Detect which cell encompasses the target text, then output its [X, Y] center coordinate. 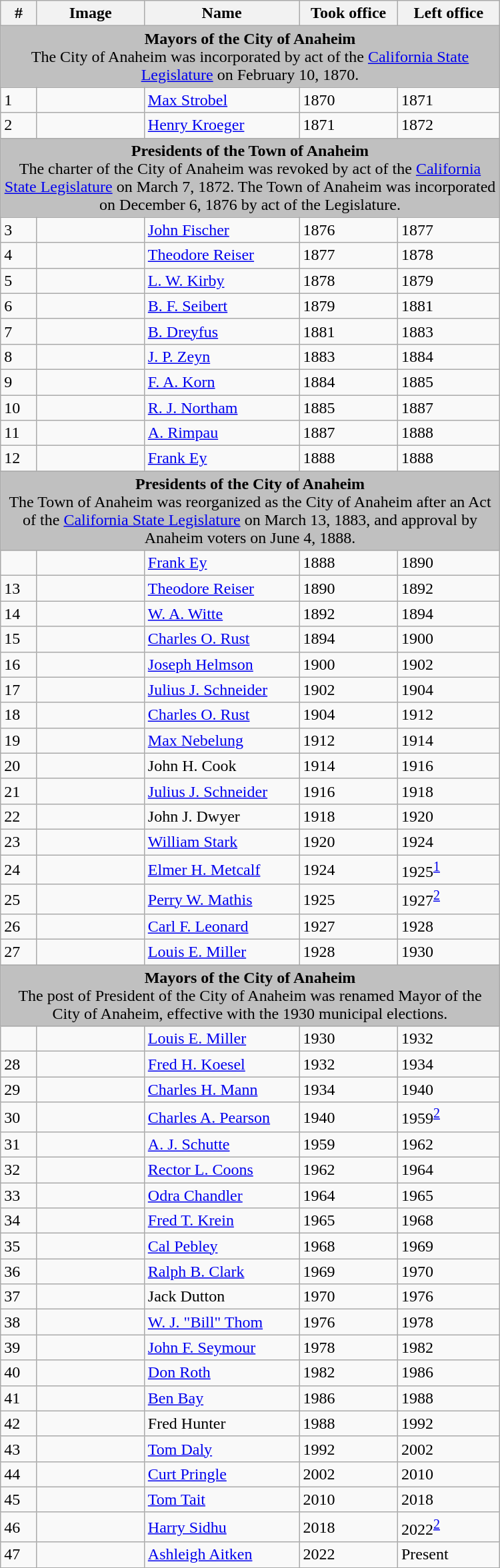
Carl F. Leonard [221, 927]
Charles H. Mann [221, 1090]
40 [19, 1373]
21 [19, 791]
1872 [448, 125]
Left office [448, 13]
Curt Pringle [221, 1474]
# [19, 13]
19 [19, 740]
1870 [349, 100]
15 [19, 639]
Fred H. Koesel [221, 1064]
28 [19, 1064]
Odra Chandler [221, 1195]
Harry Sidhu [221, 1527]
Cal Pebley [221, 1246]
42 [19, 1423]
17 [19, 690]
47 [19, 1555]
1959 [349, 1145]
5 [19, 281]
John Fischer [221, 230]
A. J. Schutte [221, 1145]
Elmer H. Metcalf [221, 869]
44 [19, 1474]
Tom Tait [221, 1499]
R. J. Northam [221, 407]
23 [19, 842]
Rector L. Coons [221, 1170]
6 [19, 306]
John H. Cook [221, 766]
3 [19, 230]
1 [19, 100]
Present [448, 1555]
John J. Dwyer [221, 816]
4 [19, 255]
31 [19, 1145]
Joseph Helmson [221, 664]
Don Roth [221, 1373]
B. Dreyfus [221, 331]
11 [19, 433]
J. P. Zeyn [221, 357]
Ashleigh Aitken [221, 1555]
9 [19, 382]
19272 [448, 900]
Perry W. Mathis [221, 900]
38 [19, 1322]
Fred Hunter [221, 1423]
29 [19, 1090]
34 [19, 1221]
45 [19, 1499]
1927 [349, 927]
Jack Dutton [221, 1297]
Took office [349, 13]
33 [19, 1195]
Tom Daly [221, 1449]
B. F. Seibert [221, 306]
14 [19, 614]
16 [19, 664]
20222 [448, 1527]
F. A. Korn [221, 382]
36 [19, 1271]
24 [19, 869]
1876 [349, 230]
20 [19, 766]
William Stark [221, 842]
12 [19, 458]
37 [19, 1297]
39 [19, 1347]
13 [19, 588]
35 [19, 1246]
A. Rimpau [221, 433]
1925 [349, 900]
18 [19, 715]
Fred T. Krein [221, 1221]
Mayors of the City of AnaheimThe City of Anaheim was incorporated by act of the California State Legislature on February 10, 1870. [250, 57]
2 [19, 125]
Max Strobel [221, 100]
Henry Kroeger [221, 125]
2022 [349, 1555]
41 [19, 1398]
19251 [448, 869]
Max Nebelung [221, 740]
10 [19, 407]
22 [19, 816]
W. A. Witte [221, 614]
30 [19, 1117]
Name [221, 13]
25 [19, 900]
Ben Bay [221, 1398]
Charles A. Pearson [221, 1117]
46 [19, 1527]
7 [19, 331]
32 [19, 1170]
19592 [448, 1117]
W. J. "Bill" Thom [221, 1322]
27 [19, 952]
8 [19, 357]
Ralph B. Clark [221, 1271]
L. W. Kirby [221, 281]
Image [91, 13]
26 [19, 927]
John F. Seymour [221, 1347]
43 [19, 1449]
